For the text-containing cell, return its midpoint in [X, Y] coordinate format. 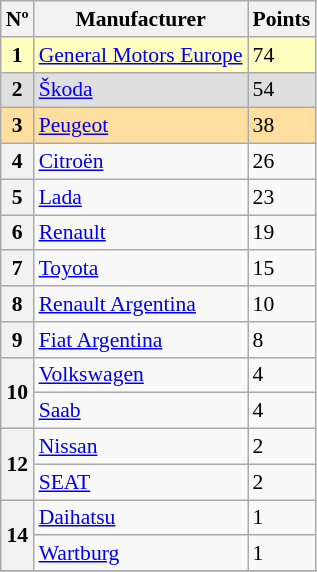
Nissan [141, 447]
Renault [141, 233]
Škoda [141, 90]
Manufacturer [141, 19]
General Motors Europe [141, 55]
7 [18, 269]
SEAT [141, 482]
19 [282, 233]
9 [18, 340]
26 [282, 162]
Fiat Argentina [141, 340]
23 [282, 197]
54 [282, 90]
Citroën [141, 162]
74 [282, 55]
Volkswagen [141, 375]
Saab [141, 411]
38 [282, 126]
3 [18, 126]
6 [18, 233]
14 [18, 536]
Lada [141, 197]
12 [18, 464]
5 [18, 197]
Renault Argentina [141, 304]
Toyota [141, 269]
Peugeot [141, 126]
Wartburg [141, 554]
15 [282, 269]
Nº [18, 19]
Daihatsu [141, 518]
Points [282, 19]
